Capture the cell that displays the provided text and extract its (X, Y) central coordinate. 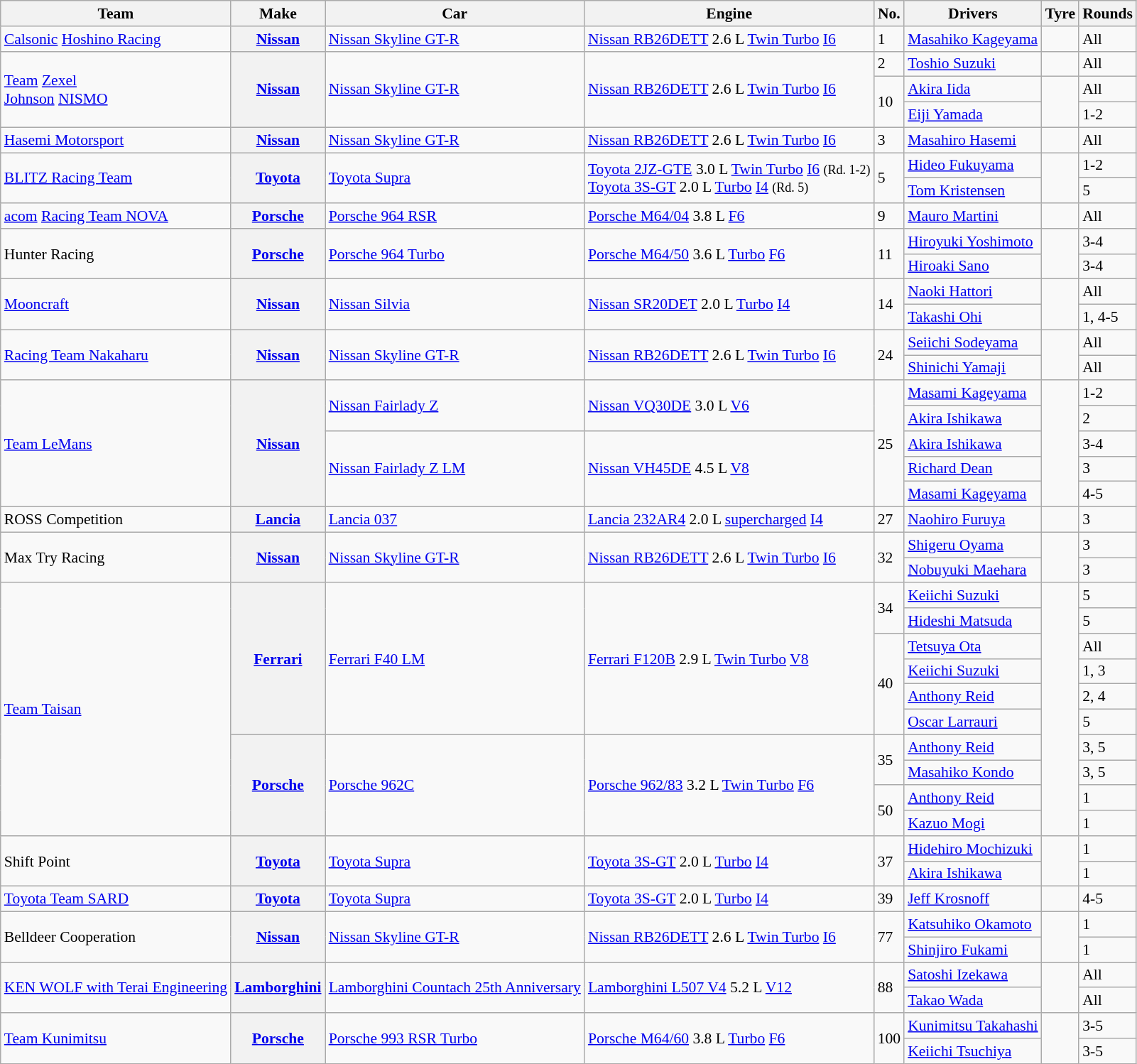
Masahiko Kageyama (973, 39)
50 (889, 811)
acom Racing Team NOVA (116, 216)
Lancia 037 (455, 520)
Mauro Martini (973, 216)
Shinjiro Fukami (973, 950)
Hiroyuki Yoshimoto (973, 241)
24 (889, 355)
Shigeru Oyama (973, 545)
Masahiko Kondo (973, 773)
Naohiro Furuya (973, 520)
Toshio Suzuki (973, 64)
Lamborghini Countach 25th Anniversary (455, 987)
Calsonic Hoshino Racing (116, 39)
Kazuo Mogi (973, 823)
Tyre (1060, 13)
1, 3 (1108, 671)
Team Taisan (116, 710)
Team Kunimitsu (116, 1038)
2, 4 (1108, 697)
10 (889, 102)
Hasemi Motorsport (116, 140)
Eiji Yamada (973, 115)
Ferrari F120B 2.9 L Twin Turbo V8 (729, 659)
ROSS Competition (116, 520)
Drivers (973, 13)
9 (889, 216)
Shinichi Yamaji (973, 368)
25 (889, 444)
100 (889, 1038)
Katsuhiko Okamoto (973, 925)
Toyota 2JZ-GTE 3.0 L Twin Turbo I6 (Rd. 1-2)Toyota 3S-GT 2.0 L Turbo I4 (Rd. 5) (729, 178)
KEN WOLF with Terai Engineering (116, 987)
Team (116, 13)
88 (889, 987)
Porsche 962C (455, 785)
Porsche 962/83 3.2 L Twin Turbo F6 (729, 785)
77 (889, 938)
Rounds (1108, 13)
Max Try Racing (116, 557)
Toyota Team SARD (116, 899)
27 (889, 520)
Car (455, 13)
Hideo Fukuyama (973, 165)
Team ZexelJohnson NISMO (116, 89)
39 (889, 899)
Kunimitsu Takahashi (973, 1026)
No. (889, 13)
Porsche 964 Turbo (455, 254)
Lancia (278, 520)
Hidehiro Mochizuki (973, 849)
Takashi Ohi (973, 317)
Nissan VH45DE 4.5 L V8 (729, 469)
Keiichi Tsuchiya (973, 1051)
Ferrari (278, 659)
34 (889, 608)
1, 4-5 (1108, 317)
Jeff Krosnoff (973, 899)
Naoki Hattori (973, 292)
Takao Wada (973, 1001)
Porsche M64/60 3.8 L Turbo F6 (729, 1038)
Tom Kristensen (973, 191)
Lamborghini (278, 987)
Oscar Larrauri (973, 722)
Satoshi Izekawa (973, 975)
Akira Iida (973, 89)
Nissan Silvia (455, 304)
Hideshi Matsuda (973, 621)
Nissan SR20DET 2.0 L Turbo I4 (729, 304)
Lamborghini L507 V4 5.2 L V12 (729, 987)
Belldeer Cooperation (116, 938)
Mooncraft (116, 304)
Ferrari F40 LM (455, 659)
32 (889, 557)
Porsche M64/04 3.8 L F6 (729, 216)
Nobuyuki Maehara (973, 570)
35 (889, 760)
BLITZ Racing Team (116, 178)
Hiroaki Sano (973, 266)
Nissan Fairlady Z LM (455, 469)
14 (889, 304)
Masahiro Hasemi (973, 140)
Hunter Racing (116, 254)
Engine (729, 13)
11 (889, 254)
Make (278, 13)
Porsche 993 RSR Turbo (455, 1038)
37 (889, 861)
Shift Point (116, 861)
Seiichi Sodeyama (973, 342)
Racing Team Nakaharu (116, 355)
Lancia 232AR4 2.0 L supercharged I4 (729, 520)
Richard Dean (973, 469)
40 (889, 684)
Porsche 964 RSR (455, 216)
Porsche M64/50 3.6 L Turbo F6 (729, 254)
Tetsuya Ota (973, 646)
Team LeMans (116, 444)
Nissan Fairlady Z (455, 406)
Nissan VQ30DE 3.0 L V6 (729, 406)
